Provide the (x, y) coordinate of the cell's center where the given text is located.  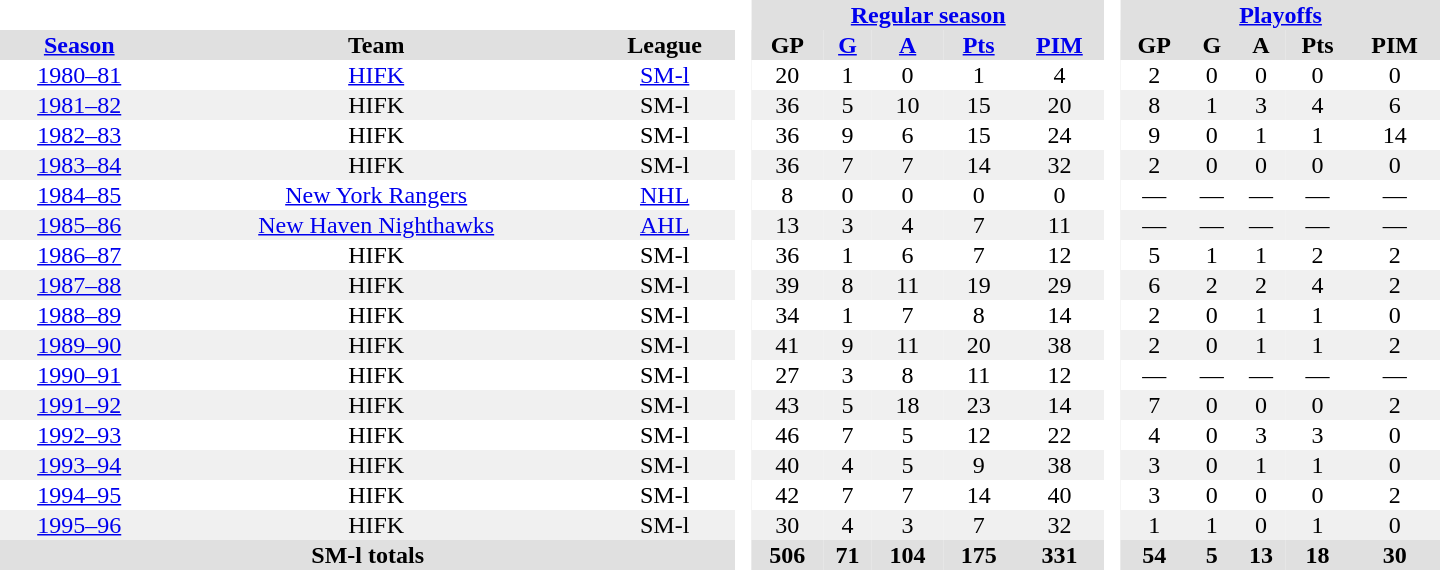
29 (1059, 285)
506 (788, 555)
Team (376, 45)
27 (788, 375)
Season (80, 45)
Regular season (928, 15)
New Haven Nighthawks (376, 225)
104 (908, 555)
1992–93 (80, 435)
NHL (665, 195)
1983–84 (80, 165)
41 (788, 345)
AHL (665, 225)
SM-l totals (368, 555)
1981–82 (80, 105)
39 (788, 285)
22 (1059, 435)
1986–87 (80, 255)
1989–90 (80, 345)
1987–88 (80, 285)
1985–86 (80, 225)
1991–92 (80, 405)
23 (978, 405)
Playoffs (1280, 15)
1988–89 (80, 315)
1994–95 (80, 495)
1990–91 (80, 375)
1980–81 (80, 75)
42 (788, 495)
1982–83 (80, 135)
1995–96 (80, 525)
54 (1154, 555)
19 (978, 285)
175 (978, 555)
71 (848, 555)
1984–85 (80, 195)
10 (908, 105)
46 (788, 435)
New York Rangers (376, 195)
34 (788, 315)
League (665, 45)
24 (1059, 135)
43 (788, 405)
1993–94 (80, 465)
331 (1059, 555)
